Determine the (X, Y) coordinate at the center of the cell enclosing the given text.  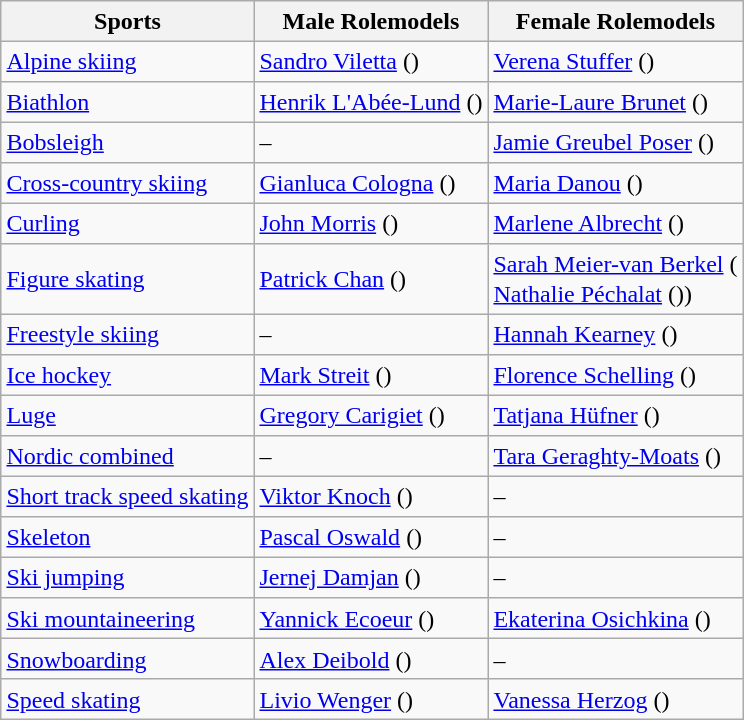
Yannick Ecoeur () (371, 618)
Alex Deibold () (371, 660)
Viktor Knoch () (371, 498)
Curling (128, 224)
Short track speed skating (128, 498)
Sports (128, 22)
Freestyle skiing (128, 334)
Alpine skiing (128, 62)
Sarah Meier-van Berkel (Nathalie Péchalat ()) (616, 279)
Patrick Chan () (371, 279)
Mark Streit () (371, 376)
Livio Wenger () (371, 700)
Male Rolemodels (371, 22)
Biathlon (128, 102)
Tara Geraghty-Moats () (616, 456)
Verena Stuffer () (616, 62)
Marlene Albrecht () (616, 224)
Tatjana Hüfner () (616, 416)
Gregory Carigiet () (371, 416)
Marie-Laure Brunet () (616, 102)
Ekaterina Osichkina () (616, 618)
Female Rolemodels (616, 22)
Jernej Damjan () (371, 578)
Nordic combined (128, 456)
Vanessa Herzog () (616, 700)
Figure skating (128, 279)
Ice hockey (128, 376)
Hannah Kearney () (616, 334)
Ski jumping (128, 578)
Skeleton (128, 538)
Sandro Viletta () (371, 62)
Snowboarding (128, 660)
Henrik L'Abée-Lund () (371, 102)
Bobsleigh (128, 142)
Pascal Oswald () (371, 538)
Maria Danou () (616, 184)
Ski mountaineering (128, 618)
Speed skating (128, 700)
Cross-country skiing (128, 184)
Jamie Greubel Poser () (616, 142)
Luge (128, 416)
John Morris () (371, 224)
Florence Schelling () (616, 376)
Gianluca Cologna () (371, 184)
